Identify which cell holds the provided text, then report its (x, y) central coordinate. 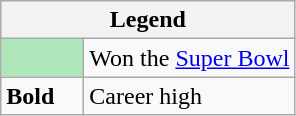
Bold (42, 96)
Legend (148, 20)
Won the Super Bowl (190, 58)
Career high (190, 96)
